Provide the [X, Y] coordinate of the cell's center where the given text is located.  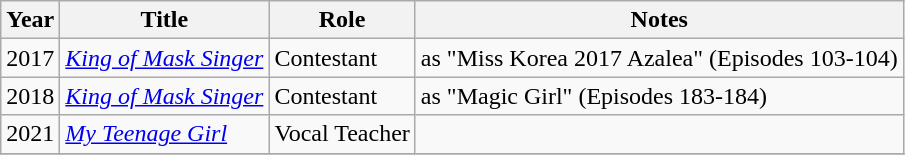
2021 [30, 134]
as "Magic Girl" (Episodes 183-184) [659, 96]
Role [342, 20]
Title [164, 20]
2018 [30, 96]
Year [30, 20]
as "Miss Korea 2017 Azalea" (Episodes 103-104) [659, 58]
2017 [30, 58]
Notes [659, 20]
Vocal Teacher [342, 134]
My Teenage Girl [164, 134]
